Locate the cell with the specified text and output its [X, Y] center coordinate. 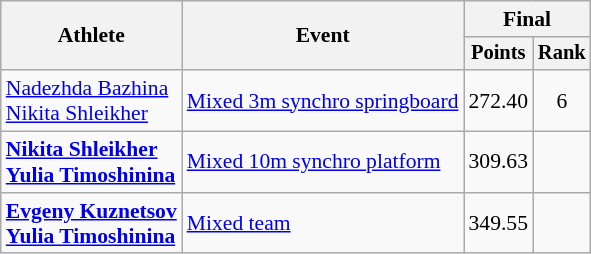
Mixed 10m synchro platform [323, 162]
349.55 [498, 224]
272.40 [498, 100]
Rank [562, 54]
Event [323, 36]
Final [528, 19]
Nadezhda BazhinaNikita Shleikher [92, 100]
Mixed 3m synchro springboard [323, 100]
Evgeny KuznetsovYulia Timoshinina [92, 224]
Nikita ShleikherYulia Timoshinina [92, 162]
Athlete [92, 36]
6 [562, 100]
Mixed team [323, 224]
309.63 [498, 162]
Points [498, 54]
